Find where the given text appears and provide that cell's center as [x, y] coordinate. 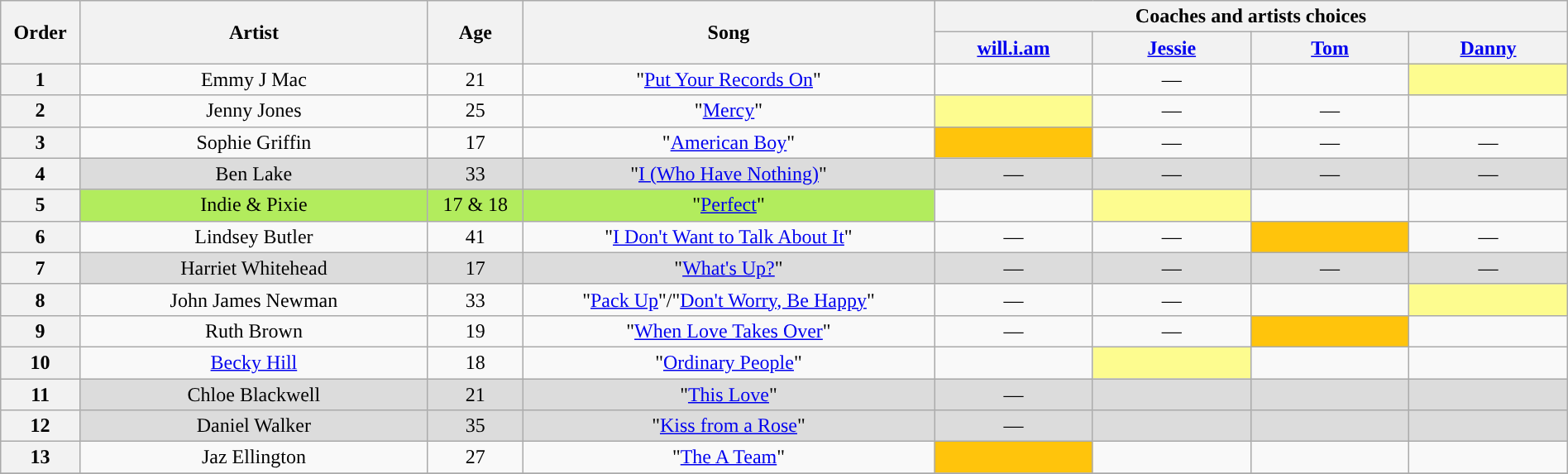
Artist [253, 32]
Harriet Whitehead [253, 268]
"Kiss from a Rose" [729, 426]
27 [475, 457]
Age [475, 32]
"Pack Up"/"Don't Worry, Be Happy" [729, 299]
8 [41, 299]
"The A Team" [729, 457]
25 [475, 111]
3 [41, 142]
13 [41, 457]
Song [729, 32]
Jaz Ellington [253, 457]
Daniel Walker [253, 426]
"I Don't Want to Talk About It" [729, 237]
John James Newman [253, 299]
6 [41, 237]
"What's Up?" [729, 268]
will.i.am [1014, 48]
35 [475, 426]
1 [41, 79]
5 [41, 205]
Jenny Jones [253, 111]
19 [475, 331]
7 [41, 268]
2 [41, 111]
17 & 18 [475, 205]
9 [41, 331]
4 [41, 174]
Indie & Pixie [253, 205]
11 [41, 395]
41 [475, 237]
Ruth Brown [253, 331]
Danny [1489, 48]
Coaches and artists choices [1251, 17]
"This Love" [729, 395]
10 [41, 362]
12 [41, 426]
Order [41, 32]
"American Boy" [729, 142]
"Ordinary People" [729, 362]
"Mercy" [729, 111]
Lindsey Butler [253, 237]
"When Love Takes Over" [729, 331]
Chloe Blackwell [253, 395]
Becky Hill [253, 362]
"I (Who Have Nothing)" [729, 174]
"Perfect" [729, 205]
Jessie [1171, 48]
Tom [1330, 48]
Ben Lake [253, 174]
Sophie Griffin [253, 142]
"Put Your Records On" [729, 79]
18 [475, 362]
Emmy J Mac [253, 79]
